Pinpoint the cell where the given text exists, returning its (X, Y) midpoint coordinate. 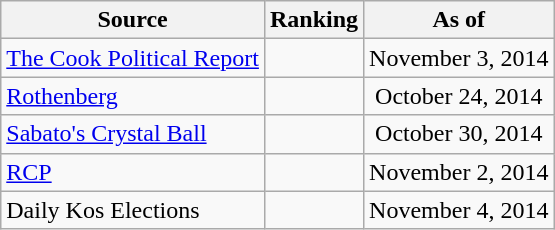
RCP (133, 172)
October 30, 2014 (459, 134)
The Cook Political Report (133, 58)
Sabato's Crystal Ball (133, 134)
As of (459, 20)
November 3, 2014 (459, 58)
November 4, 2014 (459, 210)
Rothenberg (133, 96)
November 2, 2014 (459, 172)
Daily Kos Elections (133, 210)
October 24, 2014 (459, 96)
Source (133, 20)
Ranking (314, 20)
